Extract the [x, y] coordinate from the center of the cell holding the provided text.  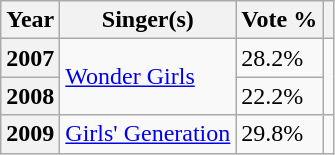
Vote % [280, 20]
28.2% [280, 58]
29.8% [280, 134]
2009 [30, 134]
2008 [30, 96]
Singer(s) [148, 20]
2007 [30, 58]
22.2% [280, 96]
Year [30, 20]
Wonder Girls [148, 77]
Girls' Generation [148, 134]
